Scan for the cell matching the given text and deliver its [x, y] coordinate at center. 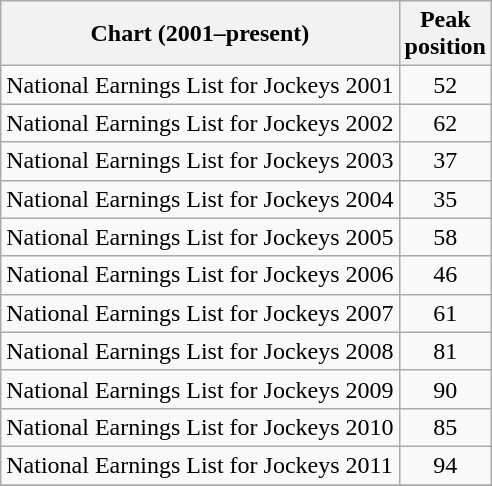
National Earnings List for Jockeys 2002 [200, 123]
National Earnings List for Jockeys 2011 [200, 465]
National Earnings List for Jockeys 2010 [200, 427]
58 [445, 237]
National Earnings List for Jockeys 2004 [200, 199]
National Earnings List for Jockeys 2009 [200, 389]
Peakposition [445, 34]
62 [445, 123]
52 [445, 85]
85 [445, 427]
National Earnings List for Jockeys 2006 [200, 275]
94 [445, 465]
National Earnings List for Jockeys 2003 [200, 161]
61 [445, 313]
81 [445, 351]
35 [445, 199]
46 [445, 275]
National Earnings List for Jockeys 2008 [200, 351]
National Earnings List for Jockeys 2007 [200, 313]
90 [445, 389]
37 [445, 161]
Chart (2001–present) [200, 34]
National Earnings List for Jockeys 2005 [200, 237]
National Earnings List for Jockeys 2001 [200, 85]
